Extract the [X, Y] coordinate from the center of the cell holding the provided text.  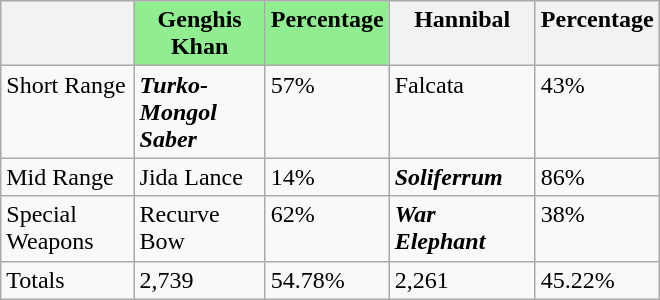
Hannibal [462, 34]
Soliferrum [462, 177]
57% [327, 112]
38% [597, 228]
Falcata [462, 112]
43% [597, 112]
45.22% [597, 280]
14% [327, 177]
Recurve Bow [200, 228]
Short Range [68, 112]
54.78% [327, 280]
Jida Lance [200, 177]
62% [327, 228]
War Elephant [462, 228]
Mid Range [68, 177]
Special Weapons [68, 228]
86% [597, 177]
2,739 [200, 280]
Turko-Mongol Saber [200, 112]
Genghis Khan [200, 34]
2,261 [462, 280]
Totals [68, 280]
